Detect which cell encompasses the target text, then output its [X, Y] center coordinate. 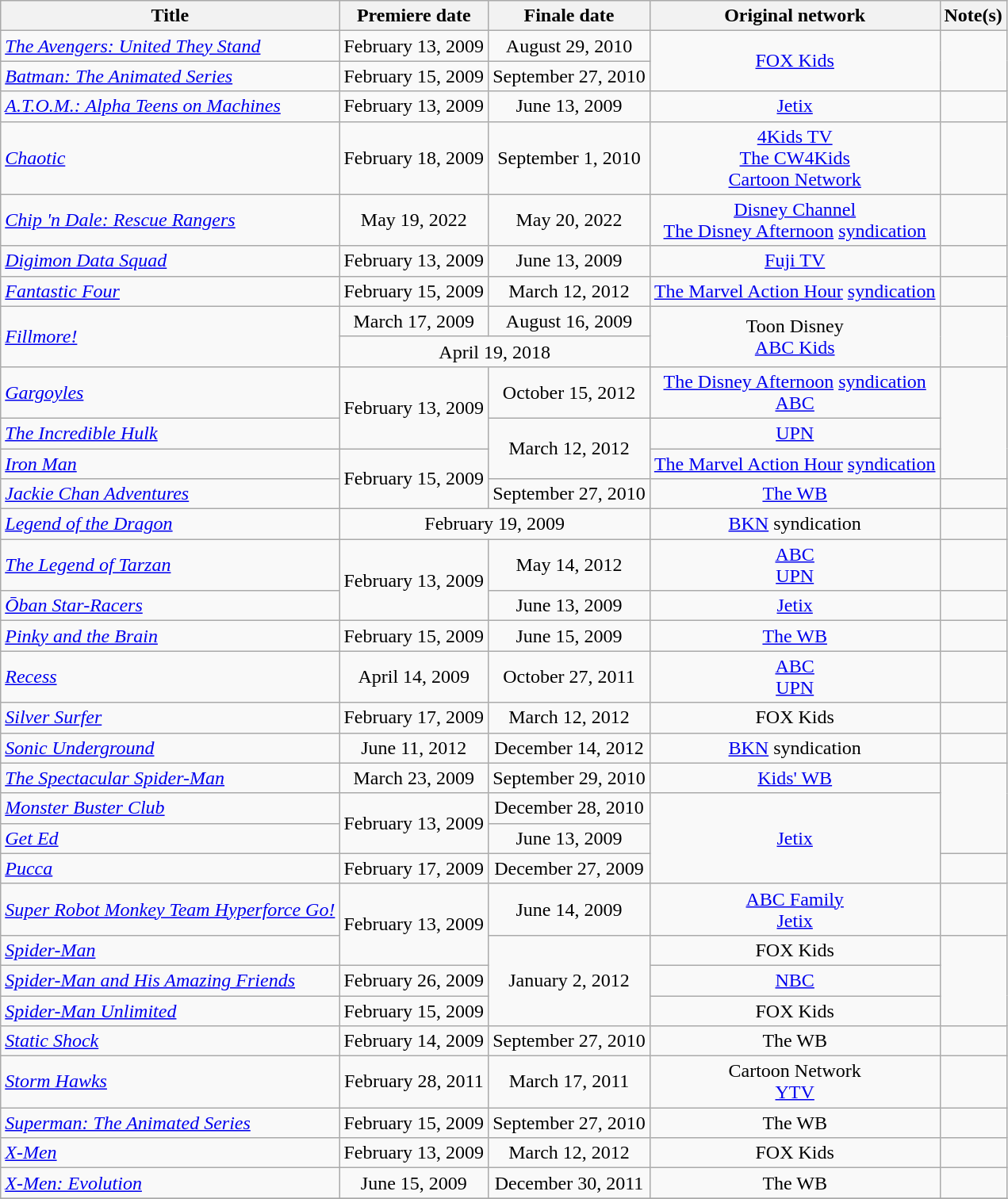
Fillmore! [170, 336]
December 27, 2009 [569, 868]
June 11, 2012 [414, 748]
February 18, 2009 [414, 158]
February 26, 2009 [414, 980]
Cartoon NetworkYTV [795, 1082]
April 19, 2018 [495, 351]
Iron Man [170, 464]
December 14, 2012 [569, 748]
Ōban Star-Racers [170, 606]
Fantastic Four [170, 291]
The Spectacular Spider-Man [170, 778]
May 19, 2022 [414, 220]
January 2, 2012 [569, 980]
February 14, 2009 [414, 1041]
The Legend of Tarzan [170, 565]
Sonic Underground [170, 748]
Fuji TV [795, 261]
December 30, 2011 [569, 1183]
October 15, 2012 [569, 392]
Disney ChannelThe Disney Afternoon syndication [795, 220]
May 20, 2022 [569, 220]
The Avengers: United They Stand [170, 46]
4Kids TVThe CW4KidsCartoon Network [795, 158]
September 1, 2010 [569, 158]
Get Ed [170, 838]
Jackie Chan Adventures [170, 494]
Superman: The Animated Series [170, 1123]
Silver Surfer [170, 718]
Spider-Man and His Amazing Friends [170, 980]
The Disney Afternoon syndicationABC [795, 392]
Batman: The Animated Series [170, 76]
Legend of the Dragon [170, 524]
February 19, 2009 [495, 524]
September 29, 2010 [569, 778]
Monster Buster Club [170, 808]
Kids' WB [795, 778]
NBC [795, 980]
Premiere date [414, 16]
Toon DisneyABC Kids [795, 336]
Super Robot Monkey Team Hyperforce Go! [170, 909]
UPN [795, 433]
A.T.O.M.: Alpha Teens on Machines [170, 106]
ABC FamilyJetix [795, 909]
Chaotic [170, 158]
December 28, 2010 [569, 808]
May 14, 2012 [569, 565]
Static Shock [170, 1041]
Storm Hawks [170, 1082]
Pucca [170, 868]
March 17, 2009 [414, 321]
Spider-Man Unlimited [170, 1011]
Chip 'n Dale: Rescue Rangers [170, 220]
June 14, 2009 [569, 909]
March 17, 2011 [569, 1082]
Note(s) [973, 16]
X-Men: Evolution [170, 1183]
October 27, 2011 [569, 677]
X-Men [170, 1153]
February 28, 2011 [414, 1082]
The Incredible Hulk [170, 433]
March 23, 2009 [414, 778]
Title [170, 16]
April 14, 2009 [414, 677]
Spider-Man [170, 950]
Digimon Data Squad [170, 261]
Finale date [569, 16]
Original network [795, 16]
Recess [170, 677]
Pinky and the Brain [170, 636]
August 16, 2009 [569, 321]
Gargoyles [170, 392]
August 29, 2010 [569, 46]
